Return (X, Y) of the center of cell containing provided text 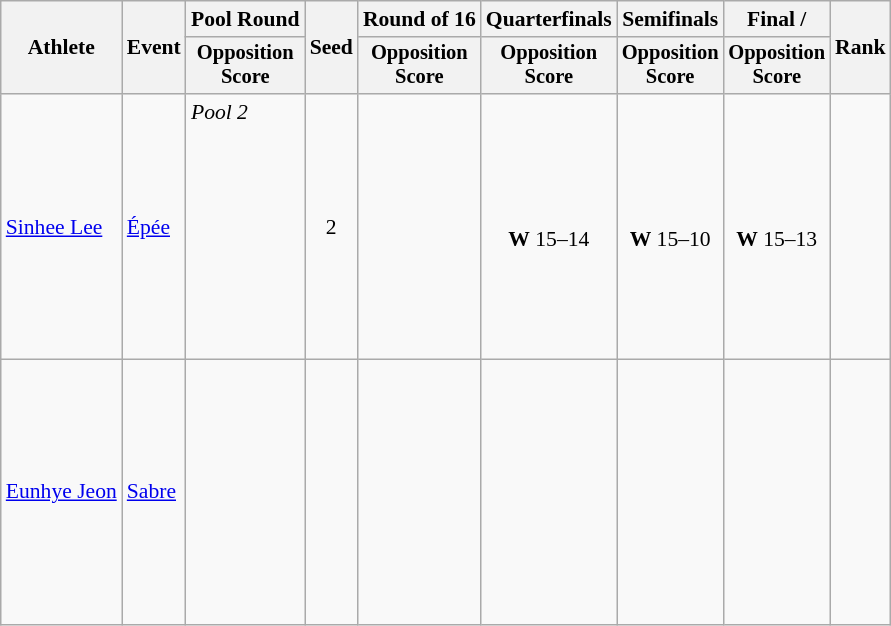
2 (332, 226)
Pool 2 (246, 226)
Athlete (62, 48)
Event (154, 48)
Sabre (154, 492)
Semifinals (670, 19)
Eunhye Jeon (62, 492)
Rank (860, 48)
Sinhee Lee (62, 226)
Seed (332, 48)
W 15–13 (776, 226)
Épée (154, 226)
Quarterfinals (549, 19)
Round of 16 (420, 19)
W 15–10 (670, 226)
W 15–14 (549, 226)
Final / (776, 19)
Pool Round (246, 19)
